Output the [x, y] coordinate of the center of the cell containing the given text.  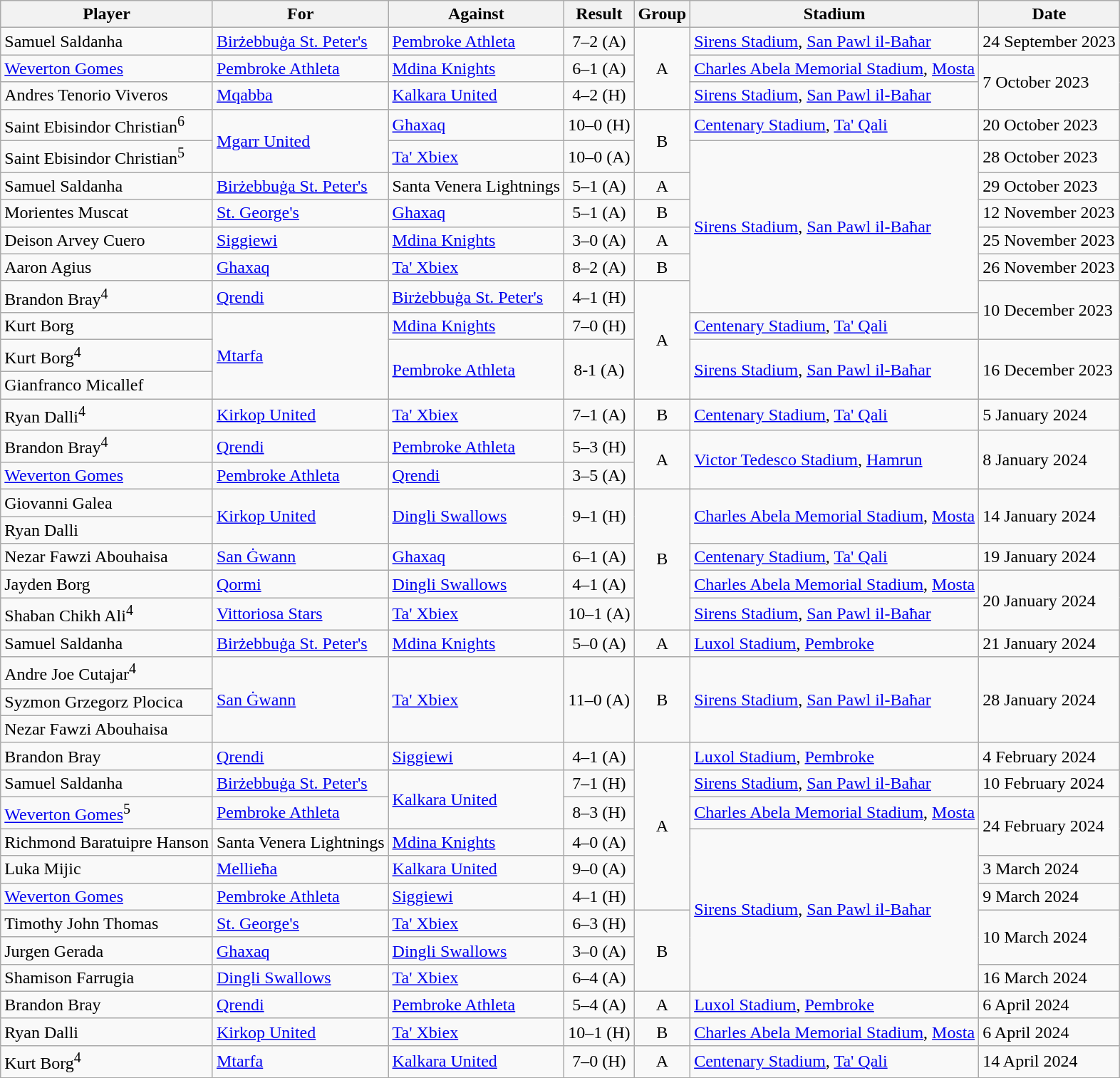
Ryan Dalli4 [107, 415]
14 April 2024 [1049, 1062]
9–1 (H) [599, 517]
Vittoriosa Stars [301, 614]
28 October 2023 [1049, 157]
For [301, 14]
4–0 (A) [599, 842]
Shamison Farrugia [107, 978]
12 November 2023 [1049, 213]
Giovanni Galea [107, 503]
5–0 (A) [599, 643]
10 March 2024 [1049, 937]
20 October 2023 [1049, 125]
Mqabba [301, 95]
6–3 (H) [599, 923]
11–0 (A) [599, 700]
Richmond Baratuipre Hanson [107, 842]
10 December 2023 [1049, 311]
Victor Tedesco Stadium, Hamrun [835, 460]
Deison Arvey Cuero [107, 240]
8–2 (A) [599, 267]
Date [1049, 14]
16 March 2024 [1049, 978]
16 December 2023 [1049, 369]
Aaron Agius [107, 267]
7–2 (A) [599, 41]
Weverton Gomes5 [107, 812]
4 February 2024 [1049, 756]
Timothy John Thomas [107, 923]
10 February 2024 [1049, 783]
3–5 (A) [599, 476]
Stadium [835, 14]
Jayden Borg [107, 584]
Luka Mijic [107, 869]
28 January 2024 [1049, 700]
Andre Joe Cutajar4 [107, 673]
8–3 (H) [599, 812]
Saint Ebisindor Christian5 [107, 157]
Morientes Muscat [107, 213]
21 January 2024 [1049, 643]
Andres Tenorio Viveros [107, 95]
3 March 2024 [1049, 869]
Gianfranco Micallef [107, 385]
9–0 (A) [599, 869]
Result [599, 14]
Mgarr United [301, 141]
5–4 (A) [599, 1005]
7 October 2023 [1049, 82]
5 January 2024 [1049, 415]
Jurgen Gerada [107, 950]
5–3 (H) [599, 446]
10–0 (H) [599, 125]
Player [107, 14]
Against [476, 14]
14 January 2024 [1049, 517]
10–1 (H) [599, 1032]
Saint Ebisindor Christian6 [107, 125]
Mellieħa [301, 869]
Qormi [301, 584]
20 January 2024 [1049, 600]
25 November 2023 [1049, 240]
10–0 (A) [599, 157]
Kurt Borg [107, 326]
Shaban Chikh Ali4 [107, 614]
4–2 (H) [599, 95]
10–1 (A) [599, 614]
Group [663, 14]
7–1 (A) [599, 415]
Syzmon Grzegorz Plocica [107, 702]
24 September 2023 [1049, 41]
24 February 2024 [1049, 826]
7–1 (H) [599, 783]
19 January 2024 [1049, 557]
8-1 (A) [599, 369]
26 November 2023 [1049, 267]
9 March 2024 [1049, 896]
6–4 (A) [599, 978]
29 October 2023 [1049, 186]
8 January 2024 [1049, 460]
